Provide the (X, Y) coordinate of the cell's center where the given text is located.  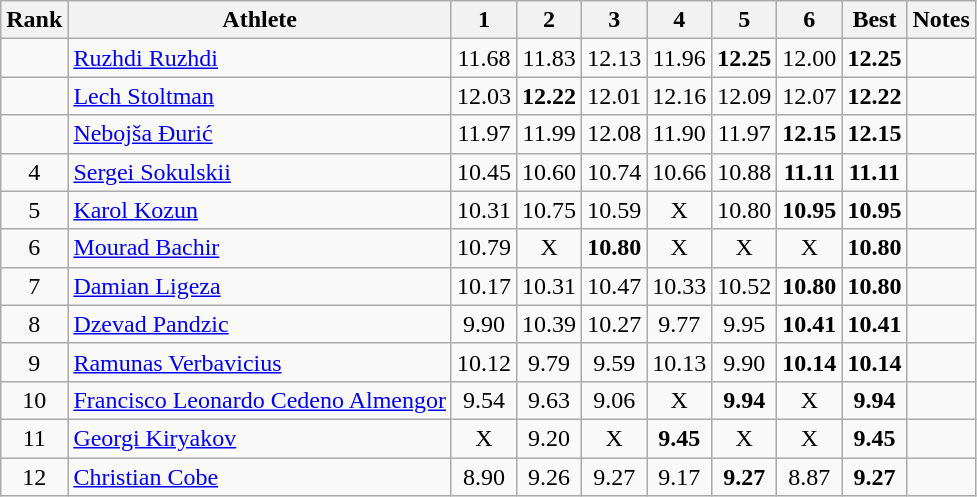
Best (874, 20)
12.09 (744, 96)
12.01 (614, 96)
9.26 (550, 477)
11.99 (550, 134)
11.83 (550, 58)
9.59 (614, 362)
10.39 (550, 324)
8.87 (810, 477)
7 (34, 286)
12.13 (614, 58)
11.68 (484, 58)
Mourad Bachir (260, 248)
Georgi Kiryakov (260, 438)
9.77 (680, 324)
10.74 (614, 172)
9.17 (680, 477)
Christian Cobe (260, 477)
10 (34, 400)
8 (34, 324)
8.90 (484, 477)
10.79 (484, 248)
2 (550, 20)
12.07 (810, 96)
Notes (941, 20)
Ruzhdi Ruzhdi (260, 58)
12.16 (680, 96)
10.33 (680, 286)
9.54 (484, 400)
9.95 (744, 324)
10.66 (680, 172)
Rank (34, 20)
9.06 (614, 400)
11.90 (680, 134)
3 (614, 20)
Athlete (260, 20)
Nebojša Đurić (260, 134)
Karol Kozun (260, 210)
10.45 (484, 172)
11 (34, 438)
10.12 (484, 362)
11.96 (680, 58)
12.00 (810, 58)
10.52 (744, 286)
9.79 (550, 362)
Francisco Leonardo Cedeno Almengor (260, 400)
12.08 (614, 134)
9.63 (550, 400)
10.59 (614, 210)
Damian Ligeza (260, 286)
12.03 (484, 96)
10.27 (614, 324)
10.88 (744, 172)
Sergei Sokulskii (260, 172)
Dzevad Pandzic (260, 324)
10.13 (680, 362)
Lech Stoltman (260, 96)
12 (34, 477)
10.47 (614, 286)
9.20 (550, 438)
10.75 (550, 210)
10.60 (550, 172)
1 (484, 20)
9 (34, 362)
Ramunas Verbavicius (260, 362)
10.17 (484, 286)
